Determine the (x, y) coordinate at the center of the cell enclosing the given text.  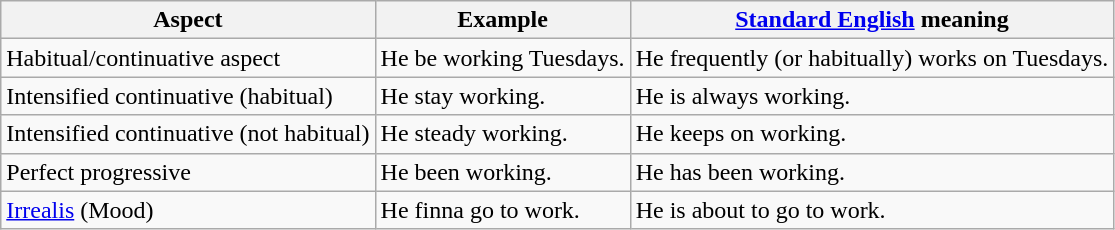
He is about to go to work. (872, 210)
He keeps on working. (872, 134)
Intensified continuative (not habitual) (188, 134)
He stay working. (502, 96)
He finna go to work. (502, 210)
Example (502, 20)
Standard English meaning (872, 20)
Irrealis (Mood) (188, 210)
He frequently (or habitually) works on Tuesdays. (872, 58)
He be working Tuesdays. (502, 58)
Intensified continuative (habitual) (188, 96)
He has been working. (872, 172)
He is always working. (872, 96)
Perfect progressive (188, 172)
Aspect (188, 20)
Habitual/continuative aspect (188, 58)
He steady working. (502, 134)
He been working. (502, 172)
